Identify which cell holds the provided text, then report its [x, y] central coordinate. 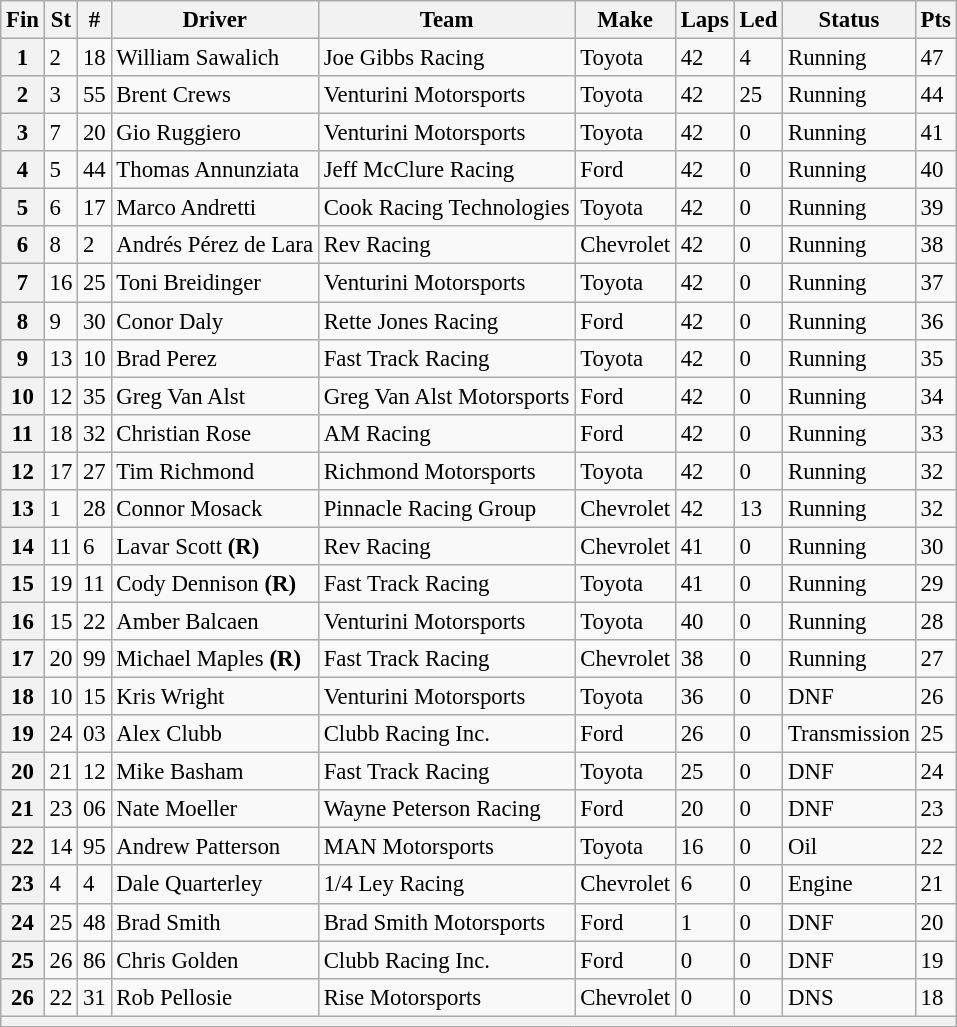
86 [94, 960]
Fin [23, 20]
Mike Basham [214, 772]
Greg Van Alst Motorsports [446, 396]
Andrew Patterson [214, 847]
33 [936, 433]
Transmission [850, 734]
Michael Maples (R) [214, 659]
Thomas Annunziata [214, 170]
31 [94, 997]
Engine [850, 885]
Status [850, 20]
03 [94, 734]
Brad Smith [214, 922]
37 [936, 283]
48 [94, 922]
Cody Dennison (R) [214, 584]
Brad Perez [214, 358]
55 [94, 95]
Kris Wright [214, 697]
Brad Smith Motorsports [446, 922]
Jeff McClure Racing [446, 170]
Connor Mosack [214, 509]
Lavar Scott (R) [214, 546]
Toni Breidinger [214, 283]
# [94, 20]
Amber Balcaen [214, 621]
Nate Moeller [214, 809]
Rette Jones Racing [446, 321]
Tim Richmond [214, 471]
Led [758, 20]
95 [94, 847]
DNS [850, 997]
99 [94, 659]
Conor Daly [214, 321]
Driver [214, 20]
Dale Quarterley [214, 885]
Greg Van Alst [214, 396]
Richmond Motorsports [446, 471]
St [60, 20]
Cook Racing Technologies [446, 208]
Make [625, 20]
Marco Andretti [214, 208]
AM Racing [446, 433]
Pts [936, 20]
Pinnacle Racing Group [446, 509]
06 [94, 809]
29 [936, 584]
Rise Motorsports [446, 997]
Chris Golden [214, 960]
Rob Pellosie [214, 997]
Alex Clubb [214, 734]
1/4 Ley Racing [446, 885]
Joe Gibbs Racing [446, 58]
William Sawalich [214, 58]
Christian Rose [214, 433]
Oil [850, 847]
Brent Crews [214, 95]
Andrés Pérez de Lara [214, 245]
Wayne Peterson Racing [446, 809]
39 [936, 208]
34 [936, 396]
MAN Motorsports [446, 847]
47 [936, 58]
Gio Ruggiero [214, 133]
Laps [704, 20]
Team [446, 20]
